Locate the cell with the specified text and output its [X, Y] center coordinate. 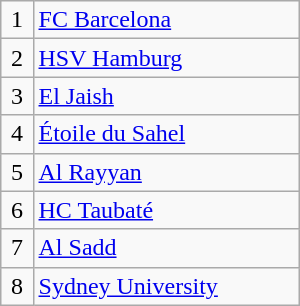
7 [17, 248]
3 [17, 96]
Étoile du Sahel [166, 134]
HC Taubaté [166, 210]
Al Rayyan [166, 172]
HSV Hamburg [166, 58]
5 [17, 172]
6 [17, 210]
El Jaish [166, 96]
FC Barcelona [166, 20]
8 [17, 286]
4 [17, 134]
1 [17, 20]
Al Sadd [166, 248]
2 [17, 58]
Sydney University [166, 286]
